From the cell containing the given text, extract its center point as (X, Y) coordinate. 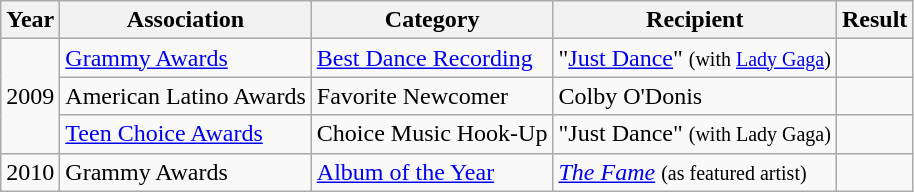
Teen Choice Awards (186, 134)
The Fame (as featured artist) (694, 172)
2010 (30, 172)
Association (186, 20)
American Latino Awards (186, 96)
Recipient (694, 20)
Choice Music Hook-Up (432, 134)
Year (30, 20)
Category (432, 20)
Colby O'Donis (694, 96)
Album of the Year (432, 172)
Result (874, 20)
2009 (30, 96)
Best Dance Recording (432, 58)
Favorite Newcomer (432, 96)
